Provide the [X, Y] coordinate of the cell's center where the given text is located.  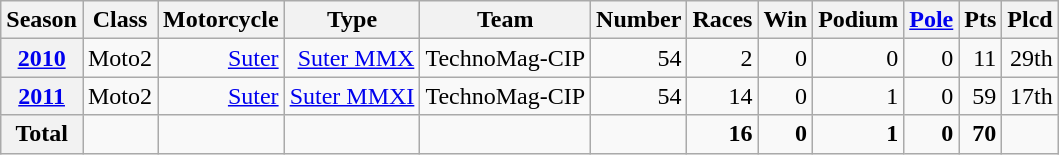
Pts [980, 20]
17th [1030, 96]
2 [722, 58]
2010 [42, 58]
11 [980, 58]
Season [42, 20]
Pole [932, 20]
59 [980, 96]
Plcd [1030, 20]
Suter MMX [352, 58]
29th [1030, 58]
Win [786, 20]
2011 [42, 96]
Total [42, 134]
Class [120, 20]
Team [506, 20]
70 [980, 134]
16 [722, 134]
Races [722, 20]
Suter MMXI [352, 96]
Podium [858, 20]
14 [722, 96]
Number [639, 20]
Motorcycle [222, 20]
Type [352, 20]
